Search for the cell housing the specified text and yield its [x, y] center coordinate. 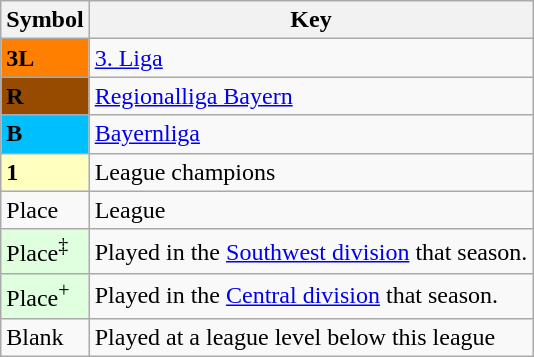
Blank [45, 337]
Regionalliga Bayern [311, 96]
Bayernliga [311, 134]
1 [45, 172]
Key [311, 20]
League [311, 210]
Symbol [45, 20]
3. Liga [311, 58]
League champions [311, 172]
Played at a league level below this league [311, 337]
R [45, 96]
Played in the Southwest division that season. [311, 252]
B [45, 134]
3L [45, 58]
Place [45, 210]
Played in the Central division that season. [311, 296]
Place‡ [45, 252]
Place+ [45, 296]
